Scan for the cell matching the given text and deliver its (X, Y) coordinate at center. 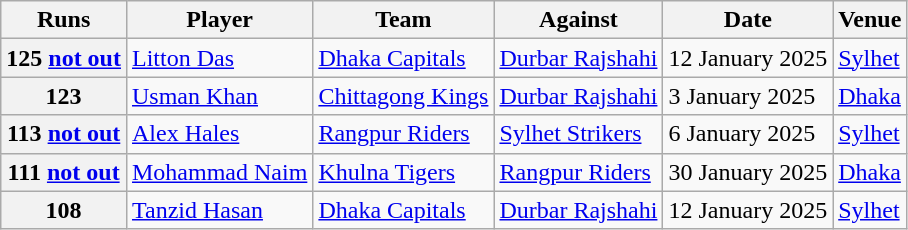
108 (64, 210)
Date (748, 20)
Player (219, 20)
113 not out (64, 134)
Khulna Tigers (404, 172)
Mohammad Naim (219, 172)
Team (404, 20)
Sylhet Strikers (578, 134)
125 not out (64, 58)
Litton Das (219, 58)
Alex Hales (219, 134)
Chittagong Kings (404, 96)
6 January 2025 (748, 134)
111 not out (64, 172)
Runs (64, 20)
30 January 2025 (748, 172)
Venue (870, 20)
123 (64, 96)
Usman Khan (219, 96)
3 January 2025 (748, 96)
Against (578, 20)
Tanzid Hasan (219, 210)
